Identify which cell holds the provided text, then report its [x, y] central coordinate. 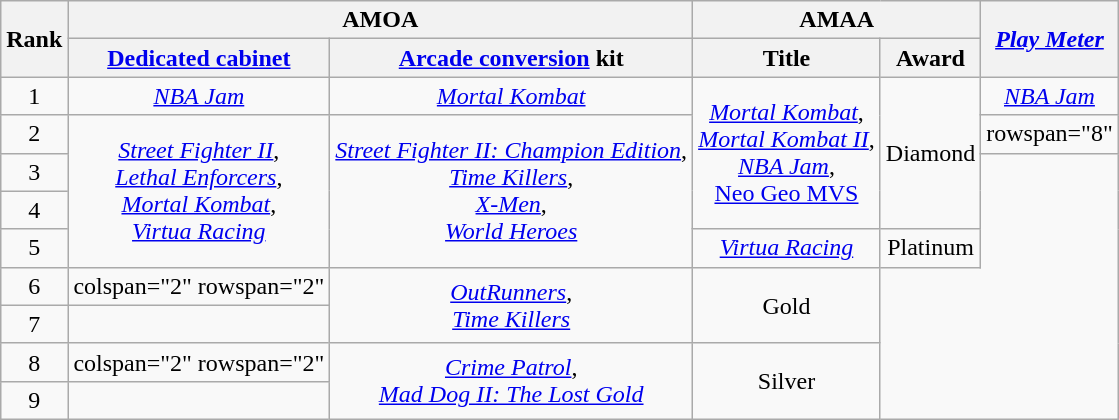
AMAA [837, 20]
Crime Patrol, Mad Dog II: The Lost Gold [512, 381]
Silver [787, 381]
Virtua Racing [787, 248]
5 [34, 248]
rowspan="8" [1050, 134]
Play Meter [1050, 39]
Platinum [930, 248]
9 [34, 400]
Street Fighter II, Lethal Enforcers, Mortal Kombat, Virtua Racing [199, 191]
3 [34, 172]
AMOA [380, 20]
Mortal Kombat, Mortal Kombat II, NBA Jam, Neo Geo MVS [787, 153]
OutRunners, Time Killers [512, 305]
4 [34, 210]
Title [787, 58]
Gold [787, 305]
Dedicated cabinet [199, 58]
Rank [34, 39]
Arcade conversion kit [512, 58]
Street Fighter II: Champion Edition, Time Killers, X-Men, World Heroes [512, 191]
2 [34, 134]
Mortal Kombat [512, 96]
7 [34, 324]
8 [34, 362]
Diamond [930, 153]
6 [34, 286]
1 [34, 96]
Award [930, 58]
